Find where the given text appears and provide that cell's center as (x, y) coordinate. 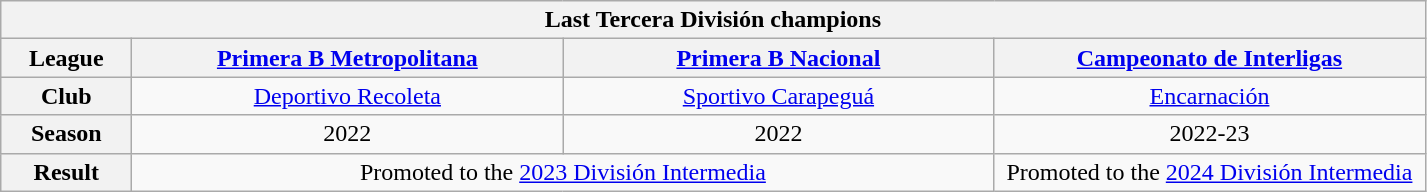
Deportivo Recoleta (348, 96)
2022-23 (1210, 134)
Result (66, 172)
Club (66, 96)
Primera B Metropolitana (348, 58)
Promoted to the 2023 División Intermedia (563, 172)
Season (66, 134)
Last Tercera División champions (713, 20)
League (66, 58)
Primera B Nacional (778, 58)
Encarnación (1210, 96)
Promoted to the 2024 División Intermedia (1210, 172)
Sportivo Carapeguá (778, 96)
Campeonato de Interligas (1210, 58)
